For the text-containing cell, return its midpoint in (X, Y) coordinate format. 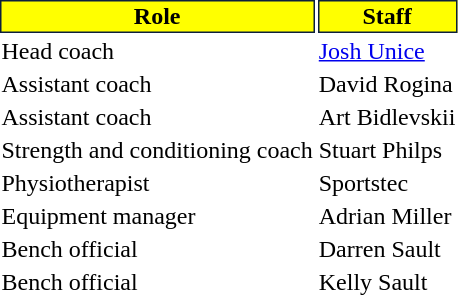
Art Bidlevskii (387, 117)
Equipment manager (157, 216)
Sportstec (387, 183)
Stuart Philps (387, 150)
Role (157, 16)
Josh Unice (387, 51)
David Rogina (387, 84)
Strength and conditioning coach (157, 150)
Physiotherapist (157, 183)
Darren Sault (387, 249)
Staff (387, 16)
Head coach (157, 51)
Adrian Miller (387, 216)
Bench official (157, 249)
